Extract the (x, y) coordinate from the center of the cell holding the provided text.  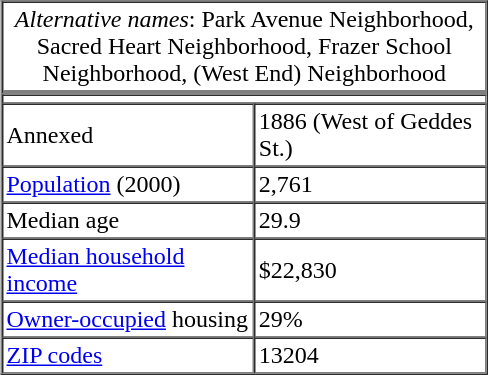
1886 (West of Geddes St.) (370, 136)
29.9 (370, 220)
ZIP codes (128, 356)
Alternative names: Park Avenue Neighborhood, Sacred Heart Neighborhood, Frazer School Neighborhood, (West End) Neighborhood (244, 48)
Median age (128, 220)
29% (370, 320)
Annexed (128, 136)
Population (2000) (128, 184)
Median household income (128, 270)
13204 (370, 356)
$22,830 (370, 270)
2,761 (370, 184)
Owner-occupied housing (128, 320)
